Pinpoint the cell where the given text exists, returning its (x, y) midpoint coordinate. 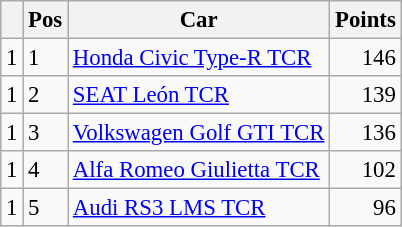
2 (46, 95)
Pos (46, 20)
Car (199, 20)
5 (46, 208)
96 (366, 208)
136 (366, 133)
139 (366, 95)
146 (366, 58)
Alfa Romeo Giulietta TCR (199, 170)
SEAT León TCR (199, 95)
Honda Civic Type-R TCR (199, 58)
102 (366, 170)
Points (366, 20)
3 (46, 133)
Volkswagen Golf GTI TCR (199, 133)
4 (46, 170)
Audi RS3 LMS TCR (199, 208)
